Detect which cell encompasses the target text, then output its [x, y] center coordinate. 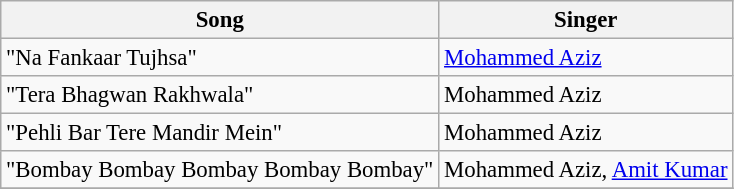
Mohammed Aziz, Amit Kumar [586, 170]
"Bombay Bombay Bombay Bombay Bombay" [220, 170]
"Tera Bhagwan Rakhwala" [220, 95]
"Pehli Bar Tere Mandir Mein" [220, 133]
"Na Fankaar Tujhsa" [220, 58]
Song [220, 20]
Singer [586, 20]
